Output the [X, Y] coordinate of the center of the cell containing the given text.  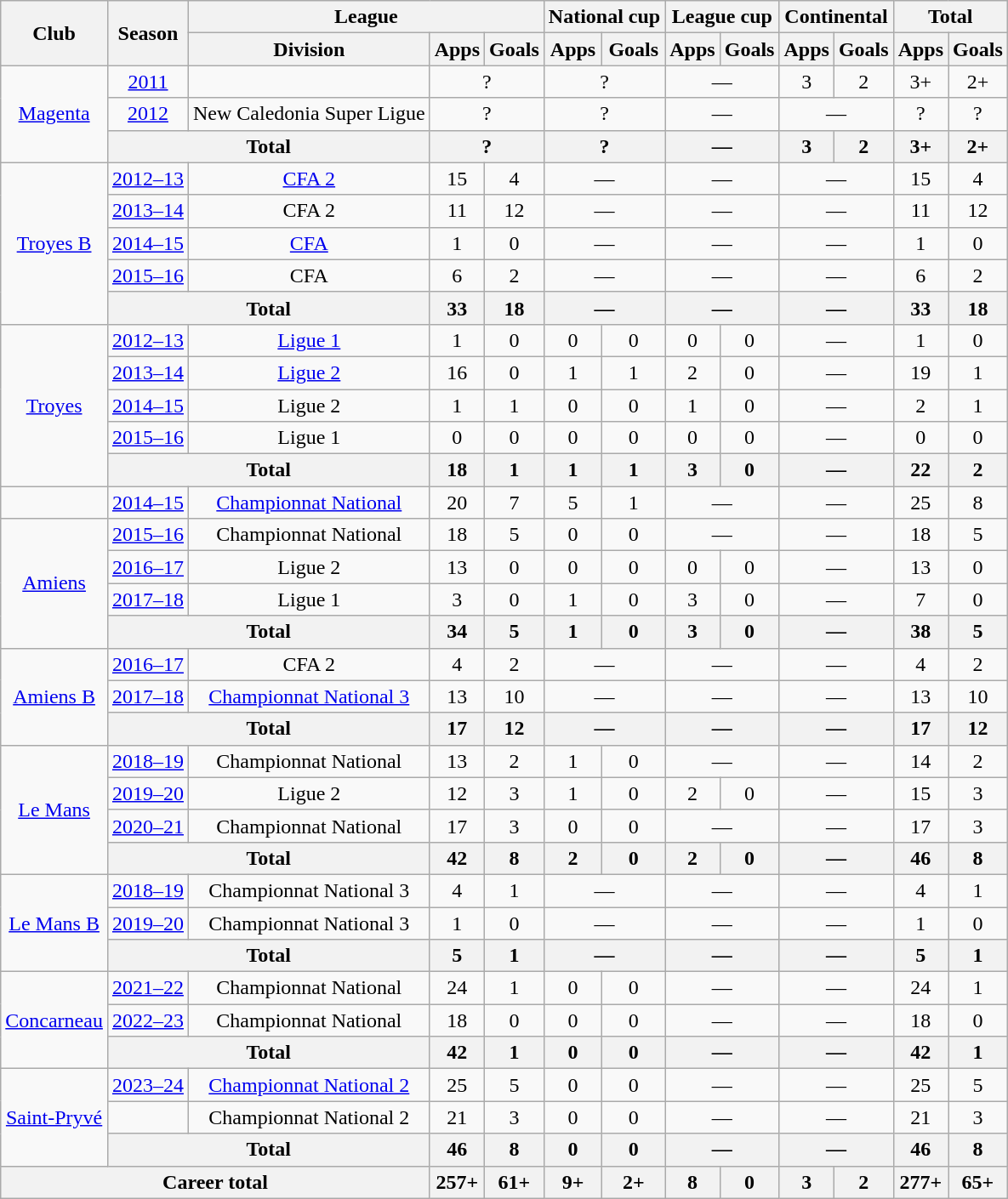
22 [920, 470]
Le Mans [54, 810]
Saint-Pryvé [54, 1117]
Season [148, 33]
Troyes B [54, 243]
2021–22 [148, 988]
Concarneau [54, 1020]
Le Mans B [54, 923]
League cup [722, 17]
34 [457, 632]
9+ [572, 1182]
Magenta [54, 114]
38 [920, 632]
Amiens [54, 583]
65+ [978, 1182]
Troyes [54, 405]
Division [309, 49]
2011 [148, 82]
19 [920, 372]
Career total [215, 1182]
257+ [457, 1182]
New Caledonia Super Ligue [309, 114]
2012 [148, 114]
61+ [515, 1182]
2022–23 [148, 1020]
20 [457, 503]
16 [457, 372]
14 [920, 761]
2023–24 [148, 1085]
Amiens B [54, 696]
Club [54, 33]
League [366, 17]
2020–21 [148, 826]
277+ [920, 1182]
National cup [604, 17]
Continental [836, 17]
